Search for the cell housing the specified text and yield its (X, Y) center coordinate. 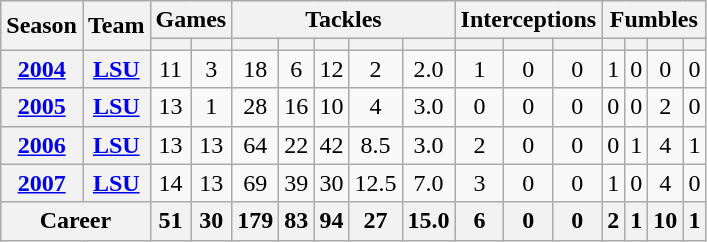
2005 (42, 107)
16 (296, 107)
2.0 (428, 69)
179 (256, 221)
12 (332, 69)
2006 (42, 145)
39 (296, 183)
94 (332, 221)
27 (376, 221)
11 (170, 69)
2004 (42, 69)
Career (76, 221)
22 (296, 145)
Team (116, 26)
64 (256, 145)
7.0 (428, 183)
69 (256, 183)
Games (191, 20)
28 (256, 107)
Interceptions (528, 20)
Season (42, 26)
51 (170, 221)
Tackles (344, 20)
8.5 (376, 145)
Fumbles (654, 20)
83 (296, 221)
18 (256, 69)
2007 (42, 183)
14 (170, 183)
12.5 (376, 183)
15.0 (428, 221)
42 (332, 145)
